Scan for the cell matching the given text and deliver its (X, Y) coordinate at center. 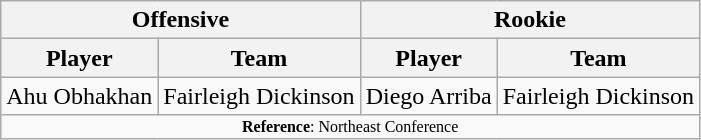
Reference: Northeast Conference (350, 127)
Diego Arriba (428, 96)
Rookie (530, 20)
Ahu Obhakhan (80, 96)
Offensive (180, 20)
